For the text-containing cell, return its midpoint in [X, Y] coordinate format. 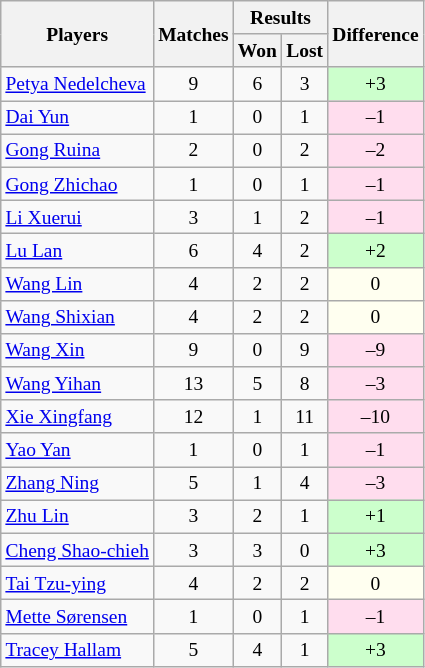
Zhang Ning [78, 484]
11 [305, 416]
+1 [376, 516]
Cheng Shao-chieh [78, 550]
–9 [376, 350]
Lost [305, 50]
–2 [376, 150]
Li Xuerui [78, 216]
+2 [376, 250]
Gong Ruina [78, 150]
Xie Xingfang [78, 416]
Wang Xin [78, 350]
Results [280, 18]
Zhu Lin [78, 516]
Wang Lin [78, 284]
–10 [376, 416]
Players [78, 34]
13 [194, 384]
Petya Nedelcheva [78, 84]
Mette Sørensen [78, 616]
8 [305, 384]
12 [194, 416]
Tai Tzu-ying [78, 584]
Matches [194, 34]
Wang Yihan [78, 384]
Gong Zhichao [78, 184]
Lu Lan [78, 250]
Yao Yan [78, 450]
Wang Shixian [78, 316]
Tracey Hallam [78, 650]
Won [257, 50]
Dai Yun [78, 118]
Difference [376, 34]
